Return (x, y) of the center of cell containing provided text 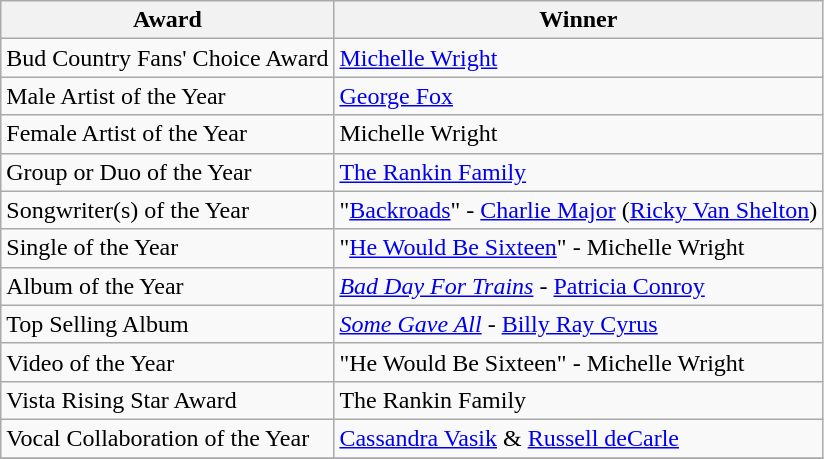
Vista Rising Star Award (168, 400)
Award (168, 20)
"Backroads" - Charlie Major (Ricky Van Shelton) (578, 210)
Cassandra Vasik & Russell deCarle (578, 438)
Group or Duo of the Year (168, 172)
Winner (578, 20)
Bad Day For Trains - Patricia Conroy (578, 286)
George Fox (578, 96)
Songwriter(s) of the Year (168, 210)
Vocal Collaboration of the Year (168, 438)
Female Artist of the Year (168, 134)
Single of the Year (168, 248)
Top Selling Album (168, 324)
Some Gave All - Billy Ray Cyrus (578, 324)
Bud Country Fans' Choice Award (168, 58)
Album of the Year (168, 286)
Male Artist of the Year (168, 96)
Video of the Year (168, 362)
